Search for the cell housing the specified text and yield its (x, y) center coordinate. 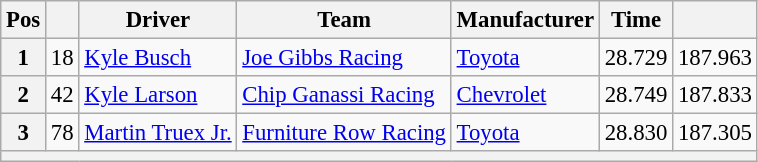
Team (344, 20)
3 (24, 133)
Manufacturer (525, 20)
Pos (24, 20)
Driver (158, 20)
28.749 (636, 95)
Chevrolet (525, 95)
28.830 (636, 133)
Joe Gibbs Racing (344, 58)
Furniture Row Racing (344, 133)
187.833 (716, 95)
18 (62, 58)
28.729 (636, 58)
1 (24, 58)
Chip Ganassi Racing (344, 95)
Martin Truex Jr. (158, 133)
42 (62, 95)
2 (24, 95)
78 (62, 133)
187.305 (716, 133)
Kyle Busch (158, 58)
Time (636, 20)
Kyle Larson (158, 95)
187.963 (716, 58)
